Output the (X, Y) coordinate of the center of the cell containing the given text.  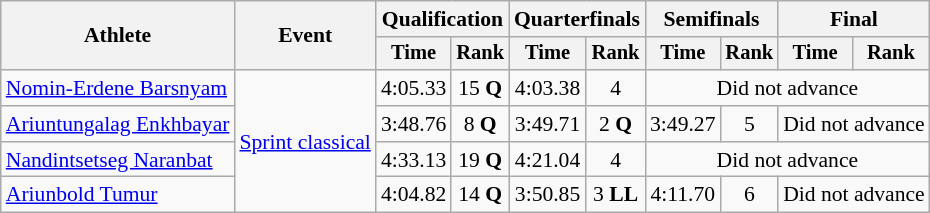
Sprint classical (304, 141)
3 LL (616, 195)
15 Q (480, 88)
4:33.13 (414, 160)
6 (749, 195)
Qualification (442, 19)
Athlete (118, 36)
3:50.85 (548, 195)
Event (304, 36)
4:11.70 (682, 195)
3:49.71 (548, 124)
Semifinals (712, 19)
Quarterfinals (577, 19)
3:49.27 (682, 124)
14 Q (480, 195)
4:03.38 (548, 88)
3:48.76 (414, 124)
Nandintsetseg Naranbat (118, 160)
2 Q (616, 124)
5 (749, 124)
Nomin-Erdene Barsnyam (118, 88)
4:05.33 (414, 88)
Ariuntungalag Enkhbayar (118, 124)
Final (854, 19)
4:21.04 (548, 160)
Ariunbold Tumur (118, 195)
8 Q (480, 124)
4:04.82 (414, 195)
19 Q (480, 160)
